For the text-containing cell, return its midpoint in [X, Y] coordinate format. 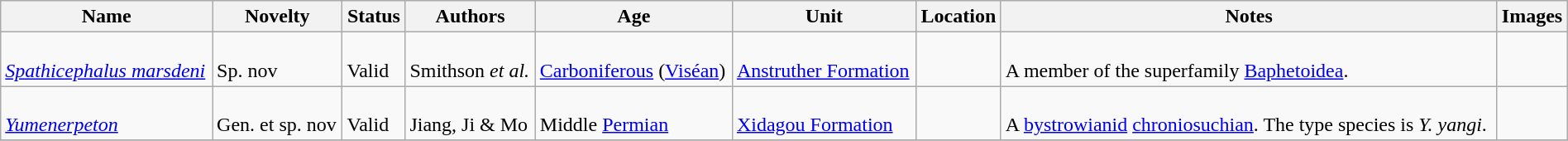
Name [107, 17]
A bystrowianid chroniosuchian. The type species is Y. yangi. [1249, 113]
Carboniferous (Viséan) [633, 60]
Images [1532, 17]
A member of the superfamily Baphetoidea. [1249, 60]
Smithson et al. [470, 60]
Notes [1249, 17]
Age [633, 17]
Sp. nov [278, 60]
Authors [470, 17]
Gen. et sp. nov [278, 113]
Yumenerpeton [107, 113]
Middle Permian [633, 113]
Status [374, 17]
Unit [824, 17]
Jiang, Ji & Mo [470, 113]
Novelty [278, 17]
Xidagou Formation [824, 113]
Anstruther Formation [824, 60]
Location [958, 17]
Spathicephalus marsdeni [107, 60]
